Capture the cell that displays the provided text and extract its [x, y] central coordinate. 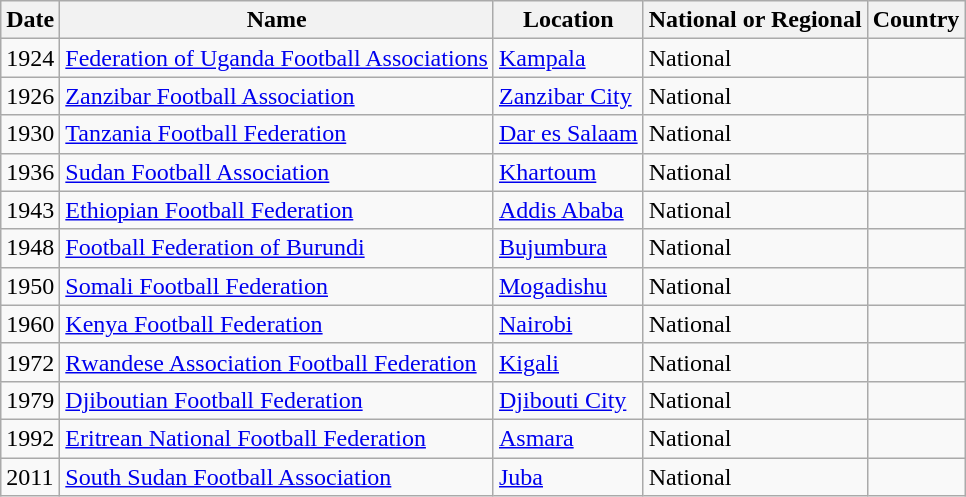
South Sudan Football Association [277, 477]
Sudan Football Association [277, 172]
Ethiopian Football Federation [277, 210]
Mogadishu [568, 286]
Kigali [568, 362]
1992 [30, 438]
Juba [568, 477]
Somali Football Federation [277, 286]
1924 [30, 58]
1930 [30, 134]
Addis Ababa [568, 210]
1950 [30, 286]
Kenya Football Federation [277, 324]
Eritrean National Football Federation [277, 438]
2011 [30, 477]
Football Federation of Burundi [277, 248]
1936 [30, 172]
1943 [30, 210]
1926 [30, 96]
Asmara [568, 438]
Khartoum [568, 172]
1972 [30, 362]
Djibouti City [568, 400]
1948 [30, 248]
National or Regional [755, 20]
Location [568, 20]
Country [916, 20]
Nairobi [568, 324]
Name [277, 20]
Kampala [568, 58]
Bujumbura [568, 248]
Djiboutian Football Federation [277, 400]
Rwandese Association Football Federation [277, 362]
Tanzania Football Federation [277, 134]
1960 [30, 324]
Zanzibar City [568, 96]
Zanzibar Football Association [277, 96]
Dar es Salaam [568, 134]
Federation of Uganda Football Associations [277, 58]
Date [30, 20]
1979 [30, 400]
